Return (x, y) of the center of cell containing provided text 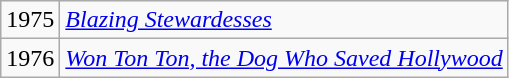
1976 (30, 58)
Blazing Stewardesses (284, 20)
Won Ton Ton, the Dog Who Saved Hollywood (284, 58)
1975 (30, 20)
